Output the [x, y] coordinate of the center of the cell containing the given text.  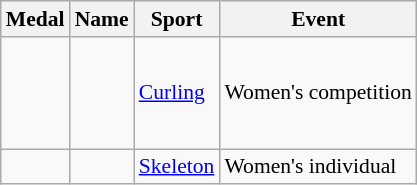
Curling [177, 93]
Medal [36, 19]
Women's competition [318, 93]
Sport [177, 19]
Skeleton [177, 167]
Event [318, 19]
Women's individual [318, 167]
Name [102, 19]
